Identify which cell holds the provided text, then report its (x, y) central coordinate. 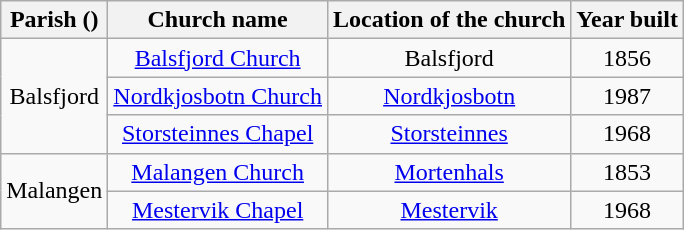
Church name (218, 20)
Nordkjosbotn (450, 96)
Parish () (54, 20)
Mestervik Chapel (218, 210)
1856 (628, 58)
Mortenhals (450, 172)
Mestervik (450, 210)
Malangen Church (218, 172)
Storsteinnes (450, 134)
Balsfjord Church (218, 58)
1853 (628, 172)
Location of the church (450, 20)
Year built (628, 20)
Nordkjosbotn Church (218, 96)
Storsteinnes Chapel (218, 134)
Malangen (54, 191)
1987 (628, 96)
